Return (x, y) of the center of cell containing provided text 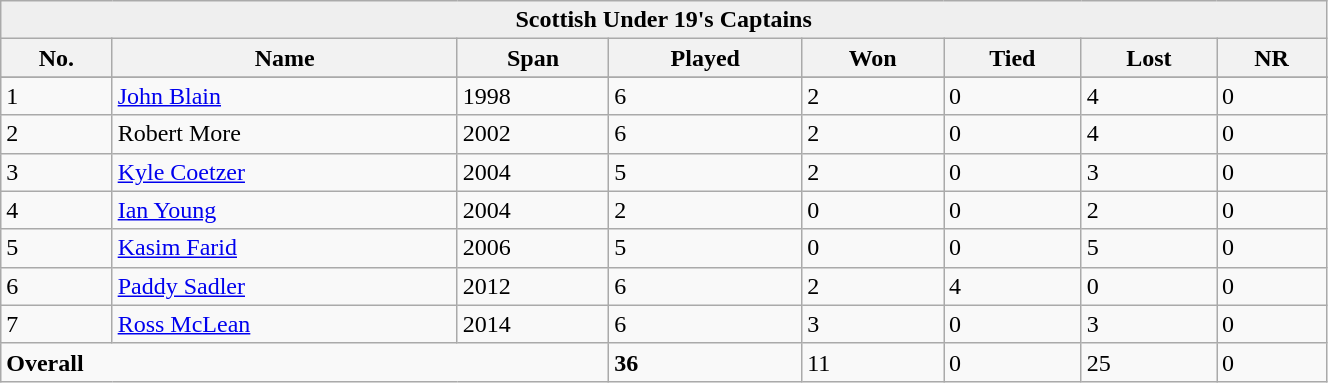
2002 (533, 134)
Robert More (284, 134)
NR (1272, 58)
2012 (533, 286)
Lost (1148, 58)
Won (873, 58)
John Blain (284, 96)
Span (533, 58)
No. (56, 58)
Kasim Farid (284, 248)
1 (56, 96)
Ross McLean (284, 324)
Ian Young (284, 210)
Name (284, 58)
Kyle Coetzer (284, 172)
11 (873, 362)
25 (1148, 362)
Paddy Sadler (284, 286)
7 (56, 324)
Played (706, 58)
Scottish Under 19's Captains (664, 20)
Overall (305, 362)
2006 (533, 248)
2014 (533, 324)
36 (706, 362)
Tied (1013, 58)
1998 (533, 96)
